From the cell containing the given text, extract its center point as (X, Y) coordinate. 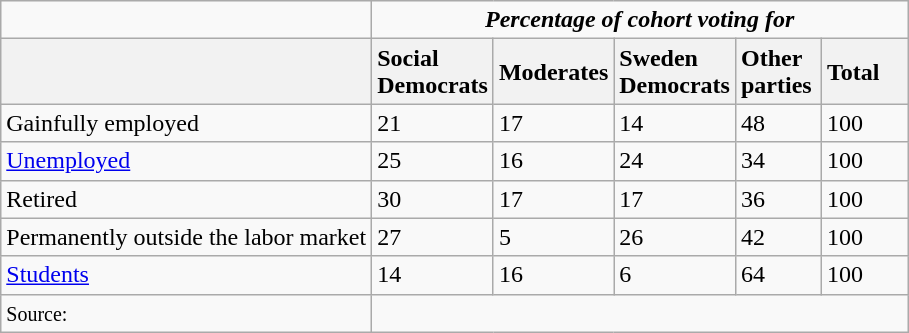
34 (778, 161)
64 (778, 275)
Retired (186, 199)
25 (433, 161)
30 (433, 199)
Other parties (778, 72)
6 (675, 275)
Percentage of cohort voting for (640, 20)
24 (675, 161)
42 (778, 237)
Total (865, 72)
Source: (186, 313)
Moderates (553, 72)
36 (778, 199)
5 (553, 237)
21 (433, 123)
48 (778, 123)
Students (186, 275)
26 (675, 237)
Sweden Democrats (675, 72)
Unemployed (186, 161)
27 (433, 237)
Permanently outside the labor market (186, 237)
Social Democrats (433, 72)
Gainfully employed (186, 123)
